Provide the [x, y] coordinate of the cell's center where the given text is located.  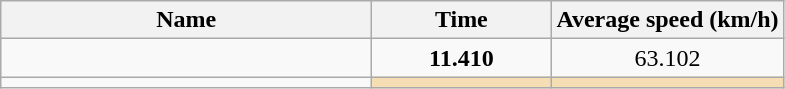
63.102 [668, 58]
Time [462, 20]
Name [186, 20]
11.410 [462, 58]
Average speed (km/h) [668, 20]
